Provide the [x, y] coordinate of the cell's center where the given text is located.  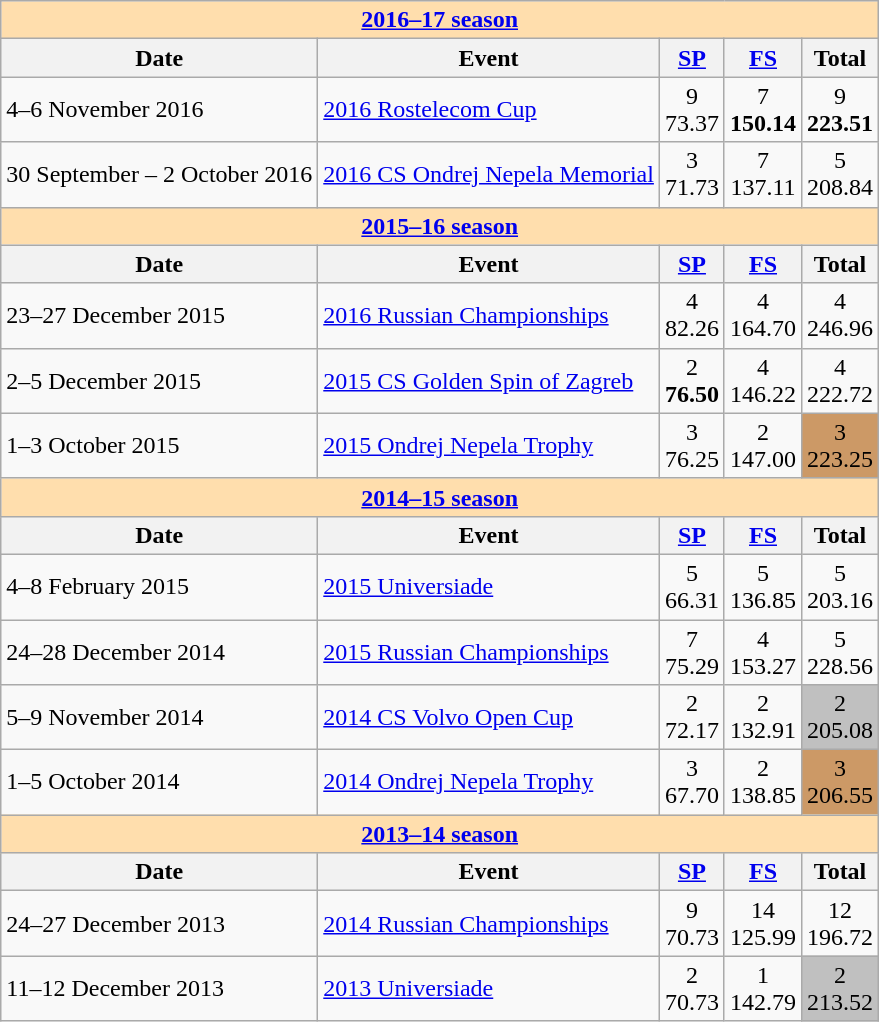
2 205.08 [840, 718]
1 142.79 [762, 988]
4 82.26 [692, 316]
2015 Russian Championships [489, 652]
2015 Ondrej Nepela Trophy [489, 446]
1–5 October 2014 [160, 782]
2 213.52 [840, 988]
5–9 November 2014 [160, 718]
2014–15 season [440, 497]
2 72.17 [692, 718]
4 246.96 [840, 316]
2014 CS Volvo Open Cup [489, 718]
2016–17 season [440, 20]
5 66.31 [692, 586]
4 153.27 [762, 652]
2014 Russian Championships [489, 924]
24–27 December 2013 [160, 924]
23–27 December 2015 [160, 316]
2015 Universiade [489, 586]
9 70.73 [692, 924]
2016 Russian Championships [489, 316]
2013–14 season [440, 834]
2 138.85 [762, 782]
4 222.72 [840, 380]
2015 CS Golden Spin of Zagreb [489, 380]
5 208.84 [840, 174]
4 146.22 [762, 380]
9 223.51 [840, 110]
12 196.72 [840, 924]
7 75.29 [692, 652]
7 137.11 [762, 174]
30 September – 2 October 2016 [160, 174]
5 203.16 [840, 586]
3 206.55 [840, 782]
1–3 October 2015 [160, 446]
14 125.99 [762, 924]
3 76.25 [692, 446]
24–28 December 2014 [160, 652]
2 132.91 [762, 718]
2 147.00 [762, 446]
4 164.70 [762, 316]
3 67.70 [692, 782]
11–12 December 2013 [160, 988]
2 76.50 [692, 380]
4–6 November 2016 [160, 110]
3 223.25 [840, 446]
2014 Ondrej Nepela Trophy [489, 782]
5 228.56 [840, 652]
2016 CS Ondrej Nepela Memorial [489, 174]
2–5 December 2015 [160, 380]
9 73.37 [692, 110]
2015–16 season [440, 226]
3 71.73 [692, 174]
2016 Rostelecom Cup [489, 110]
2 70.73 [692, 988]
4–8 February 2015 [160, 586]
2013 Universiade [489, 988]
5 136.85 [762, 586]
7 150.14 [762, 110]
